For the text-containing cell, return its midpoint in (X, Y) coordinate format. 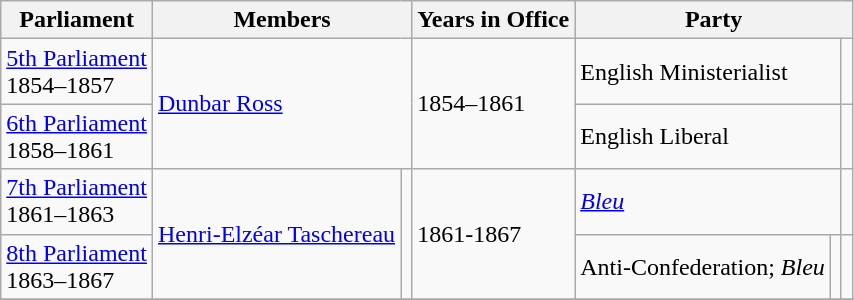
Henri-Elzéar Taschereau (276, 234)
6th Parliament 1858–1861 (77, 136)
1861-1867 (494, 234)
5th Parliament 1854–1857 (77, 72)
Bleu (708, 202)
Parliament (77, 20)
Members (282, 20)
1854–1861 (494, 104)
Anti-Confederation; Bleu (703, 266)
Years in Office (494, 20)
8th Parliament 1863–1867 (77, 266)
7th Parliament 1861–1863 (77, 202)
Dunbar Ross (282, 104)
English Ministerialist (708, 72)
Party (714, 20)
English Liberal (708, 136)
